Identify which cell holds the provided text, then report its [X, Y] central coordinate. 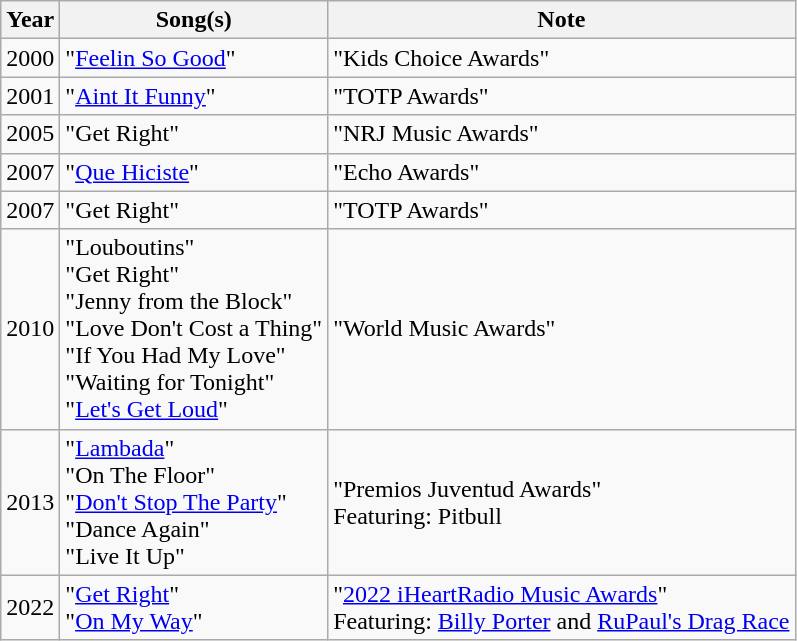
"Que Hiciste" [194, 172]
2000 [30, 58]
2022 [30, 608]
"Get Right""On My Way" [194, 608]
2005 [30, 134]
Year [30, 20]
"Louboutins""Get Right""Jenny from the Block""Love Don't Cost a Thing""If You Had My Love""Waiting for Tonight""Let's Get Loud" [194, 329]
2010 [30, 329]
"2022 iHeartRadio Music Awards"Featuring: Billy Porter and RuPaul's Drag Race [562, 608]
"Kids Choice Awards" [562, 58]
"NRJ Music Awards" [562, 134]
Note [562, 20]
2001 [30, 96]
"World Music Awards" [562, 329]
"Aint It Funny" [194, 96]
Song(s) [194, 20]
"Premios Juventud Awards"Featuring: Pitbull [562, 502]
"Lambada""On The Floor""Don't Stop The Party""Dance Again""Live It Up" [194, 502]
"Feelin So Good" [194, 58]
2013 [30, 502]
"Echo Awards" [562, 172]
